Return the (x, y) coordinate for the center point of the cell that contains the specified text.  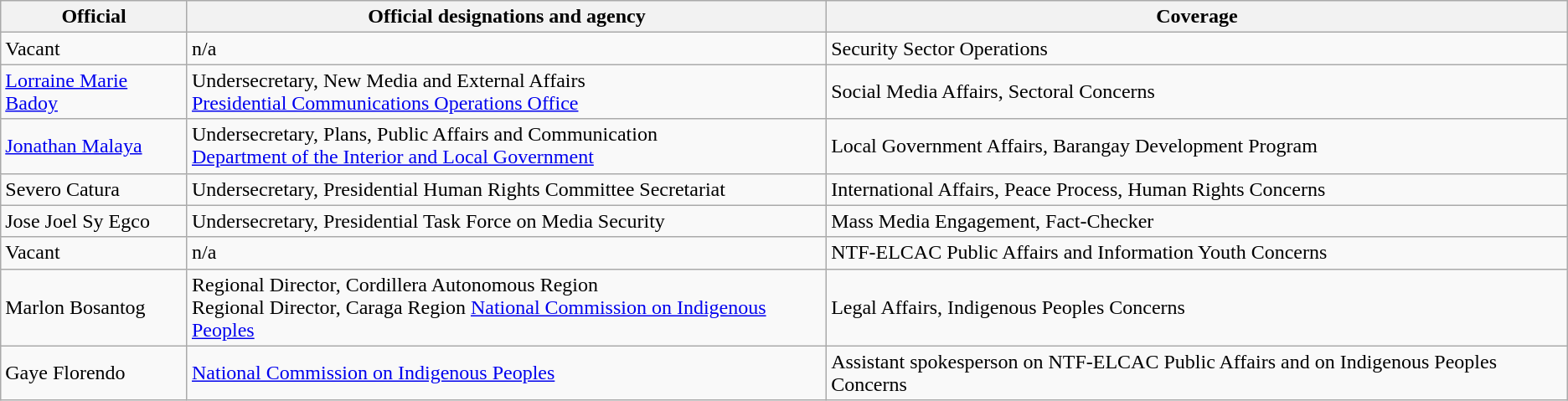
Mass Media Engagement, Fact-Checker (1198, 221)
Social Media Affairs, Sectoral Concerns (1198, 92)
Regional Director, Cordillera Autonomous RegionRegional Director, Caraga Region National Commission on Indigenous Peoples (506, 307)
Severo Catura (94, 189)
International Affairs, Peace Process, Human Rights Concerns (1198, 189)
Official designations and agency (506, 17)
Security Sector Operations (1198, 49)
Lorraine Marie Badoy (94, 92)
Assistant spokesperson on NTF-ELCAC Public Affairs and on Indigenous Peoples Concerns (1198, 373)
Marlon Bosantog (94, 307)
Official (94, 17)
Undersecretary, Plans, Public Affairs and CommunicationDepartment of the Interior and Local Government (506, 146)
Undersecretary, New Media and External AffairsPresidential Communications Operations Office (506, 92)
National Commission on Indigenous Peoples (506, 373)
Jose Joel Sy Egco (94, 221)
Coverage (1198, 17)
Gaye Florendo (94, 373)
NTF-ELCAC Public Affairs and Information Youth Concerns (1198, 253)
Undersecretary, Presidential Human Rights Committee Secretariat (506, 189)
Local Government Affairs, Barangay Development Program (1198, 146)
Undersecretary, Presidential Task Force on Media Security (506, 221)
Jonathan Malaya (94, 146)
Legal Affairs, Indigenous Peoples Concerns (1198, 307)
